Capture the cell that displays the provided text and extract its (X, Y) central coordinate. 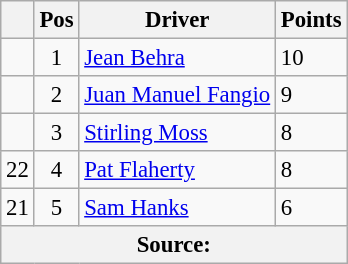
4 (56, 170)
22 (18, 170)
Juan Manuel Fangio (178, 95)
Pos (56, 20)
Points (312, 20)
Sam Hanks (178, 208)
10 (312, 58)
5 (56, 208)
Pat Flaherty (178, 170)
9 (312, 95)
1 (56, 58)
Driver (178, 20)
3 (56, 133)
Jean Behra (178, 58)
Stirling Moss (178, 133)
2 (56, 95)
6 (312, 208)
21 (18, 208)
Source: (174, 245)
